For the text-containing cell, return its midpoint in (x, y) coordinate format. 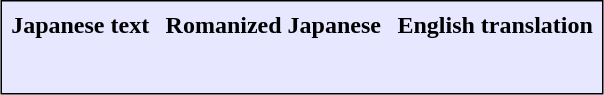
Romanized Japanese (273, 25)
Japanese text (80, 25)
English translation (495, 25)
